Find where the given text appears and provide that cell's center as [x, y] coordinate. 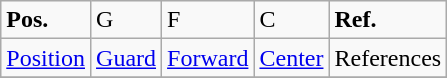
Forward [208, 58]
Position [46, 58]
C [292, 20]
Ref. [388, 20]
Pos. [46, 20]
References [388, 58]
F [208, 20]
G [126, 20]
Center [292, 58]
Guard [126, 58]
